Scan for the cell matching the given text and deliver its [X, Y] coordinate at center. 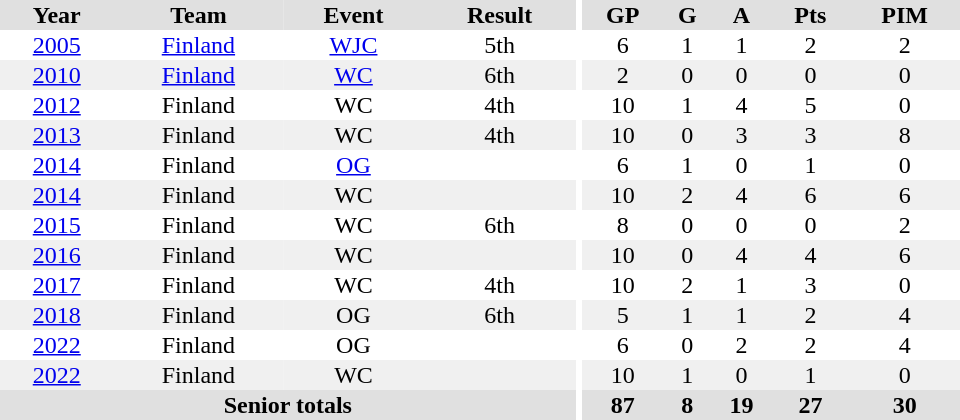
WJC [353, 45]
A [741, 15]
G [687, 15]
Event [353, 15]
Team [198, 15]
2010 [56, 75]
2012 [56, 105]
PIM [904, 15]
Result [500, 15]
5th [500, 45]
2013 [56, 135]
2015 [56, 225]
2016 [56, 255]
GP [622, 15]
19 [741, 405]
30 [904, 405]
Senior totals [288, 405]
27 [810, 405]
87 [622, 405]
2005 [56, 45]
2017 [56, 285]
Pts [810, 15]
2018 [56, 315]
Year [56, 15]
